Output the (x, y) coordinate of the center of the cell containing the given text.  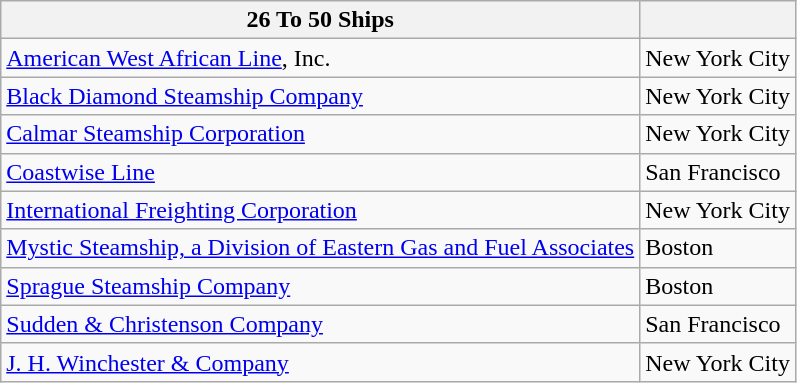
26 To 50 Ships (320, 20)
International Freighting Corporation (320, 210)
Calmar Steamship Corporation (320, 134)
Coastwise Line (320, 172)
J. H. Winchester & Company (320, 362)
American West African Line, Inc. (320, 58)
Mystic Steamship, a Division of Eastern Gas and Fuel Associates (320, 248)
Black Diamond Steamship Company (320, 96)
Sudden & Christenson Company (320, 324)
Sprague Steamship Company (320, 286)
